Locate the cell with the specified text and output its [X, Y] center coordinate. 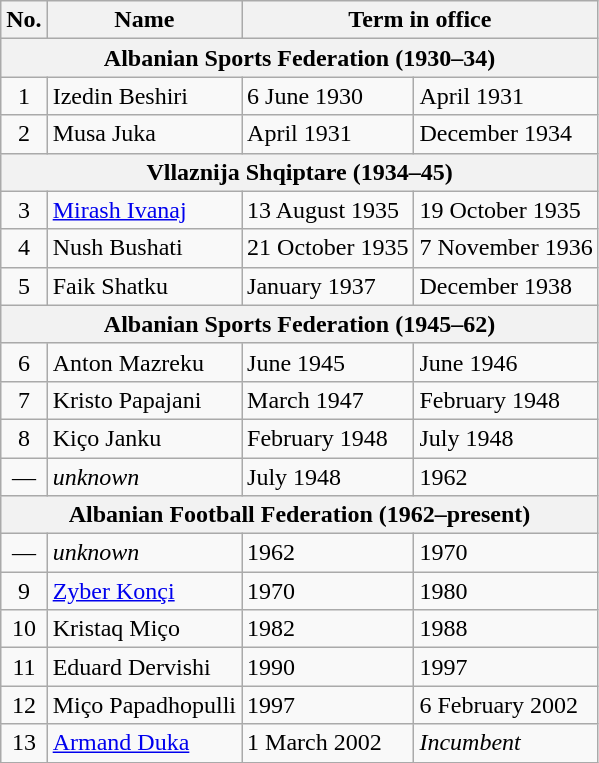
13 August 1935 [328, 210]
1 [24, 96]
6 June 1930 [328, 96]
No. [24, 20]
Albanian Football Federation (1962–present) [300, 515]
June 1946 [506, 362]
January 1937 [328, 286]
Musa Juka [144, 134]
1988 [506, 629]
Term in office [420, 20]
19 October 1935 [506, 210]
7 November 1936 [506, 248]
Albanian Sports Federation (1945–62) [300, 324]
1982 [328, 629]
December 1934 [506, 134]
1980 [506, 591]
8 [24, 438]
Mirash Ivanaj [144, 210]
13 [24, 743]
11 [24, 667]
Incumbent [506, 743]
9 [24, 591]
7 [24, 400]
Vllaznija Shqiptare (1934–45) [300, 172]
Kristo Papajani [144, 400]
Albanian Sports Federation (1930–34) [300, 58]
21 October 1935 [328, 248]
2 [24, 134]
5 [24, 286]
Izedin Beshiri [144, 96]
Name [144, 20]
Kristaq Miço [144, 629]
Eduard Dervishi [144, 667]
12 [24, 705]
Faik Shatku [144, 286]
December 1938 [506, 286]
Armand Duka [144, 743]
March 1947 [328, 400]
Zyber Konçi [144, 591]
10 [24, 629]
6 [24, 362]
Miço Papadhopulli [144, 705]
Kiço Janku [144, 438]
June 1945 [328, 362]
4 [24, 248]
6 February 2002 [506, 705]
Anton Mazreku [144, 362]
1990 [328, 667]
Nush Bushati [144, 248]
3 [24, 210]
1 March 2002 [328, 743]
